Return (x, y) of the center of cell containing provided text 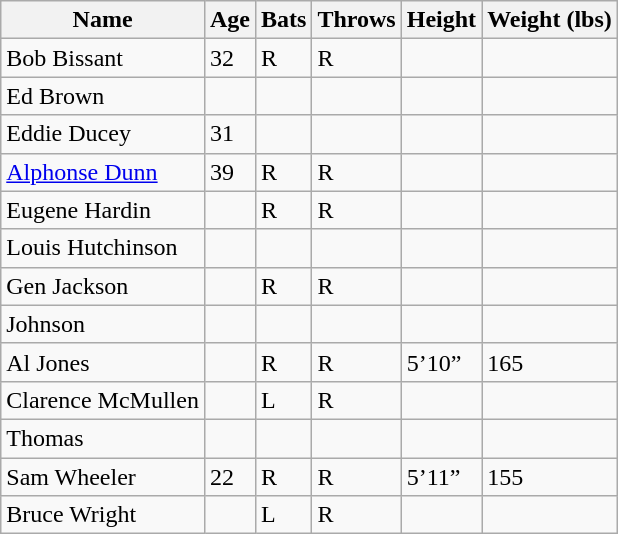
31 (230, 134)
Age (230, 20)
Clarence McMullen (103, 400)
Eddie Ducey (103, 134)
Sam Wheeler (103, 477)
Eugene Hardin (103, 210)
Bob Bissant (103, 58)
5’10” (441, 362)
Height (441, 20)
Louis Hutchinson (103, 248)
Thomas (103, 438)
22 (230, 477)
Gen Jackson (103, 286)
Bruce Wright (103, 515)
Throws (356, 20)
155 (550, 477)
Bats (283, 20)
Ed Brown (103, 96)
39 (230, 172)
Johnson (103, 324)
32 (230, 58)
Name (103, 20)
Weight (lbs) (550, 20)
Al Jones (103, 362)
Alphonse Dunn (103, 172)
165 (550, 362)
5’11” (441, 477)
